Detect which cell encompasses the target text, then output its [X, Y] center coordinate. 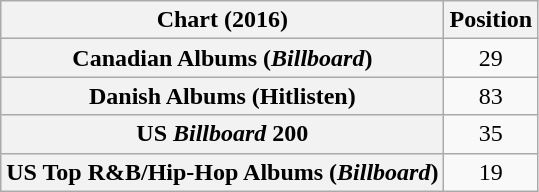
Chart (2016) [222, 20]
US Billboard 200 [222, 134]
29 [491, 58]
83 [491, 96]
Position [491, 20]
US Top R&B/Hip-Hop Albums (Billboard) [222, 172]
19 [491, 172]
Danish Albums (Hitlisten) [222, 96]
35 [491, 134]
Canadian Albums (Billboard) [222, 58]
